From the cell containing the given text, extract its center point as [x, y] coordinate. 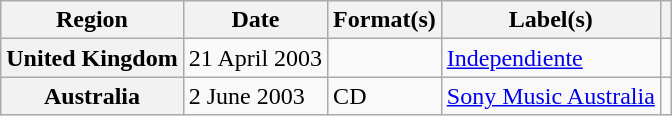
Region [92, 20]
21 April 2003 [255, 58]
Sony Music Australia [550, 96]
Independiente [550, 58]
Format(s) [385, 20]
2 June 2003 [255, 96]
United Kingdom [92, 58]
Label(s) [550, 20]
Australia [92, 96]
Date [255, 20]
CD [385, 96]
